Provide the [X, Y] coordinate of the cell's center where the given text is located.  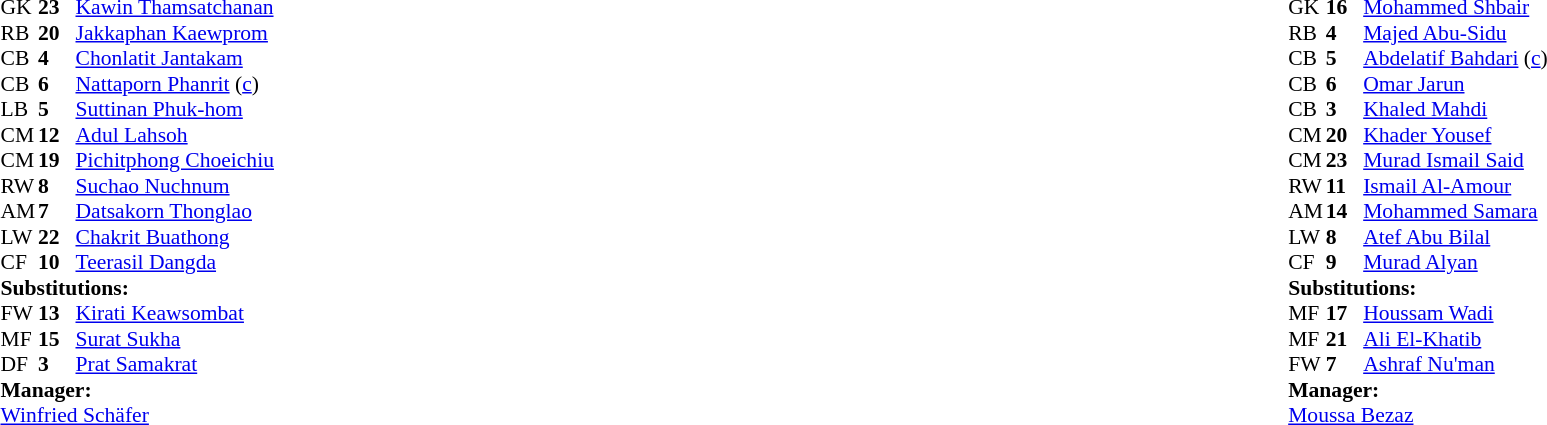
LB [19, 109]
Teerasil Dangda [175, 263]
11 [1345, 186]
DF [19, 365]
Pichitphong Choeichiu [175, 161]
Prat Samakrat [175, 365]
Substitutions: [136, 288]
Manager: [136, 390]
Kirati Keawsombat [175, 313]
9 [1345, 263]
22 [57, 237]
13 [57, 313]
21 [1345, 339]
Suttinan Phuk-hom [175, 109]
Chakrit Buathong [175, 237]
Datsakorn Thonglao [175, 211]
10 [57, 263]
12 [57, 135]
15 [57, 339]
Nattaporn Phanrit (c) [175, 84]
Jakkaphan Kaewprom [175, 33]
19 [57, 161]
Suchao Nuchnum [175, 186]
23 [1345, 161]
14 [1345, 211]
Chonlatit Jantakam [175, 59]
Adul Lahsoh [175, 135]
Surat Sukha [175, 339]
17 [1345, 313]
